Detect which cell encompasses the target text, then output its [X, Y] center coordinate. 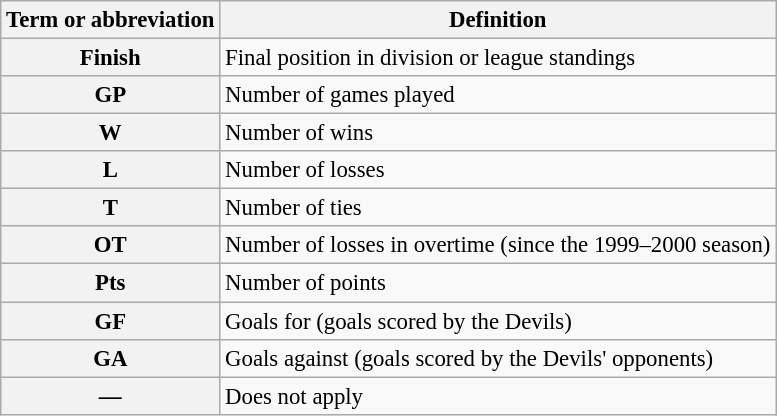
Term or abbreviation [110, 20]
Number of losses [498, 170]
Number of games played [498, 95]
Finish [110, 58]
OT [110, 245]
Number of ties [498, 208]
GF [110, 321]
GA [110, 358]
W [110, 133]
Definition [498, 20]
Goals for (goals scored by the Devils) [498, 321]
Goals against (goals scored by the Devils' opponents) [498, 358]
Does not apply [498, 396]
Number of wins [498, 133]
— [110, 396]
Final position in division or league standings [498, 58]
Pts [110, 283]
T [110, 208]
Number of points [498, 283]
L [110, 170]
GP [110, 95]
Number of losses in overtime (since the 1999–2000 season) [498, 245]
